From the cell containing the given text, extract its center point as [x, y] coordinate. 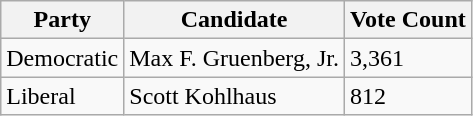
Liberal [62, 96]
3,361 [408, 58]
Vote Count [408, 20]
Candidate [234, 20]
812 [408, 96]
Democratic [62, 58]
Scott Kohlhaus [234, 96]
Max F. Gruenberg, Jr. [234, 58]
Party [62, 20]
